From the cell containing the given text, extract its center point as [x, y] coordinate. 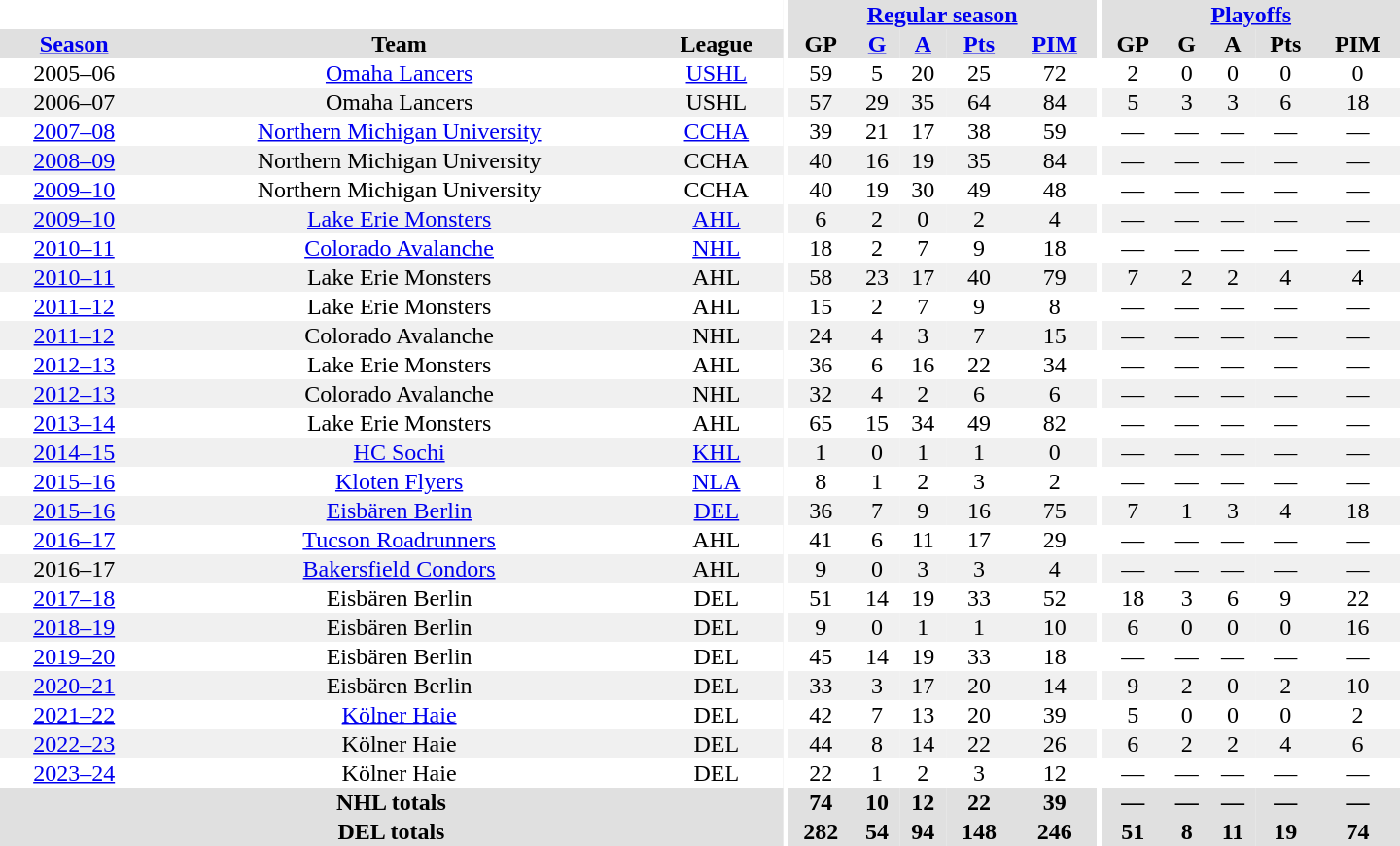
2021–22 [74, 715]
Team [399, 44]
58 [821, 277]
41 [821, 540]
42 [821, 715]
44 [821, 744]
52 [1054, 598]
2014–15 [74, 452]
Season [74, 44]
65 [821, 423]
64 [979, 102]
38 [979, 131]
79 [1054, 277]
2018–19 [74, 627]
2023–24 [74, 773]
48 [1054, 190]
2017–18 [74, 598]
2020–21 [74, 686]
282 [821, 831]
DEL totals [391, 831]
League [717, 44]
75 [1054, 511]
25 [979, 73]
Tucson Roadrunners [399, 540]
2019–20 [74, 656]
23 [877, 277]
2007–08 [74, 131]
Kloten Flyers [399, 481]
KHL [717, 452]
2013–14 [74, 423]
2008–09 [74, 160]
148 [979, 831]
Regular season [942, 15]
24 [821, 335]
13 [924, 715]
57 [821, 102]
45 [821, 656]
26 [1054, 744]
Bakersfield Condors [399, 569]
NLA [717, 481]
82 [1054, 423]
Playoffs [1250, 15]
HC Sochi [399, 452]
94 [924, 831]
30 [924, 190]
NHL totals [391, 802]
2022–23 [74, 744]
72 [1054, 73]
2005–06 [74, 73]
246 [1054, 831]
21 [877, 131]
32 [821, 394]
2006–07 [74, 102]
54 [877, 831]
